Return the [X, Y] coordinate for the center point of the cell that contains the specified text.  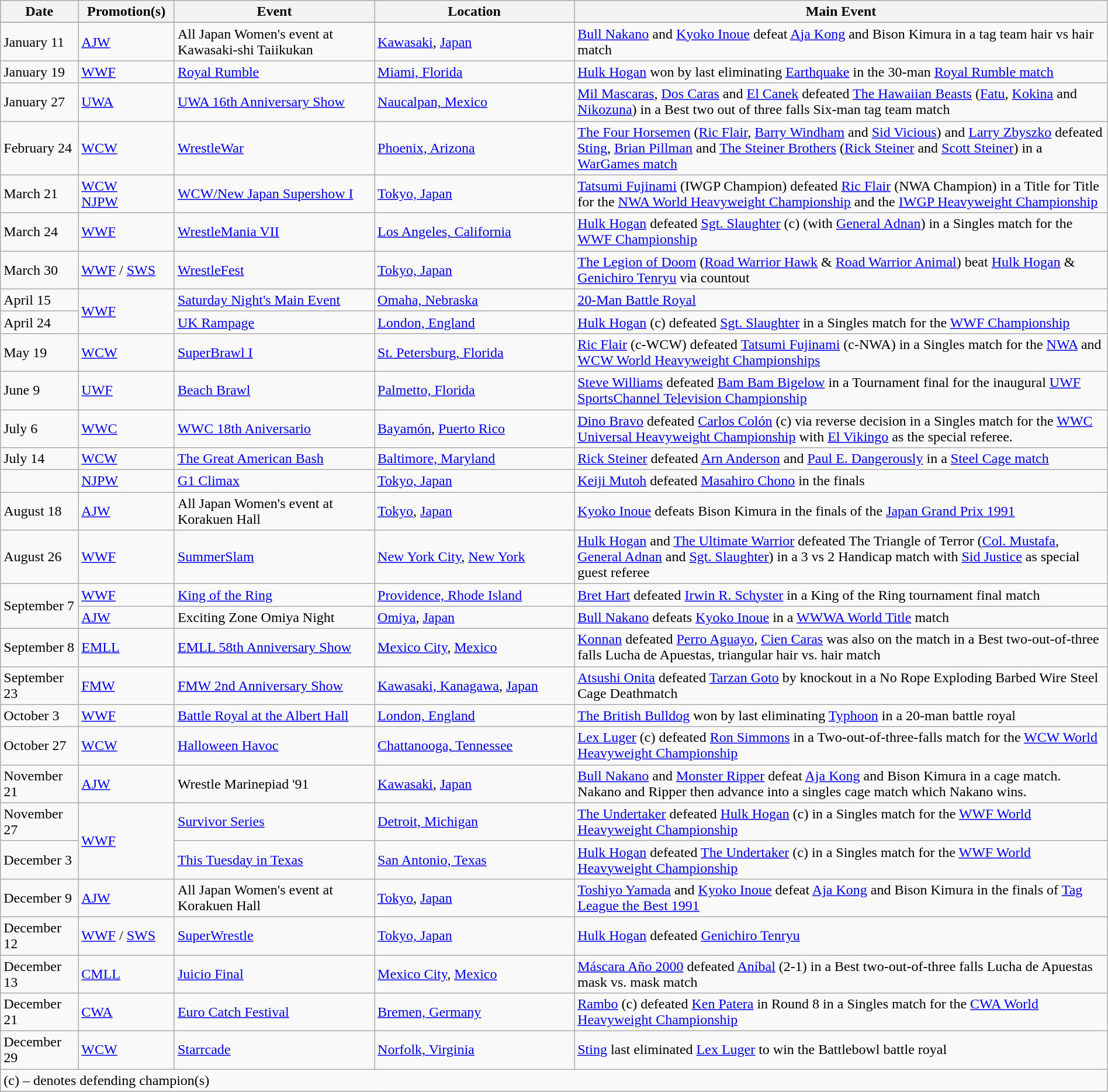
WrestleMania VII [274, 231]
WCW/New Japan Supershow I [274, 194]
Saturday Night's Main Event [274, 300]
Providence, Rhode Island [475, 595]
Omiya, Japan [475, 617]
EMLL 58th Anniversary Show [274, 648]
September 7 [40, 606]
Royal Rumble [274, 72]
September 23 [40, 685]
All Japan Women's event at Kawasaki-shi Taiikukan [274, 42]
20-Man Battle Royal [842, 300]
Lex Luger (c) defeated Ron Simmons in a Two-out-of-three-falls match for the WCW World Heavyweight Championship [842, 746]
Phoenix, Arizona [475, 148]
January 27 [40, 102]
August 26 [40, 557]
San Antonio, Texas [475, 859]
March 24 [40, 231]
May 19 [40, 352]
Hulk Hogan defeated Sgt. Slaughter (c) (with General Adnan) in a Singles match for the WWF Championship [842, 231]
Baltimore, Maryland [475, 459]
Palmetto, Florida [475, 391]
June 9 [40, 391]
Bayamón, Puerto Rico [475, 428]
Chattanooga, Tennessee [475, 746]
July 6 [40, 428]
Main Event [842, 12]
January 19 [40, 72]
December 13 [40, 974]
FMW [126, 685]
March 21 [40, 194]
April 24 [40, 322]
SuperWrestle [274, 935]
December 29 [40, 1050]
Starrcade [274, 1050]
Konnan defeated Perro Aguayo, Cien Caras was also on the match in a Best two-out-of-three falls Lucha de Apuestas, triangular hair vs. hair match [842, 648]
Bret Hart defeated Irwin R. Schyster in a King of the Ring tournament final match [842, 595]
Wrestle Marinepiad '91 [274, 783]
July 14 [40, 459]
Rick Steiner defeated Arn Anderson and Paul E. Dangerously in a Steel Cage match [842, 459]
This Tuesday in Texas [274, 859]
December 21 [40, 1012]
January 11 [40, 42]
King of the Ring [274, 595]
Euro Catch Festival [274, 1012]
Hulk Hogan defeated The Undertaker (c) in a Singles match for the WWF World Heavyweight Championship [842, 859]
Los Angeles, California [475, 231]
UWA 16th Anniversary Show [274, 102]
G1 Climax [274, 481]
WrestleFest [274, 270]
Date [40, 12]
Máscara Año 2000 defeated Aníbal (2-1) in a Best two-out-of-three falls Lucha de Apuestas mask vs. mask match [842, 974]
December 12 [40, 935]
November 21 [40, 783]
March 30 [40, 270]
The Legion of Doom (Road Warrior Hawk & Road Warrior Animal) beat Hulk Hogan & Genichiro Tenryu via countout [842, 270]
UWA [126, 102]
Bremen, Germany [475, 1012]
Mil Mascaras, Dos Caras and El Canek defeated The Hawaiian Beasts (Fatu, Kokina and Nikozuna) in a Best two out of three falls Six-man tag team match [842, 102]
UWF [126, 391]
Sting last eliminated Lex Luger to win the Battlebowl battle royal [842, 1050]
Battle Royal at the Albert Hall [274, 716]
SuperBrawl I [274, 352]
St. Petersburg, Florida [475, 352]
October 27 [40, 746]
Hulk Hogan defeated Genichiro Tenryu [842, 935]
CWA [126, 1012]
Kawasaki, Kanagawa, Japan [475, 685]
WWC 18th Aniversario [274, 428]
(c) – denotes defending champion(s) [554, 1080]
The Undertaker defeated Hulk Hogan (c) in a Singles match for the WWF World Heavyweight Championship [842, 822]
October 3 [40, 716]
Juicio Final [274, 974]
Location [475, 12]
Halloween Havoc [274, 746]
Bull Nakano and Kyoko Inoue defeat Aja Kong and Bison Kimura in a tag team hair vs hair match [842, 42]
Detroit, Michigan [475, 822]
Norfolk, Virginia [475, 1050]
The Great American Bash [274, 459]
April 15 [40, 300]
Steve Williams defeated Bam Bam Bigelow in a Tournament final for the inaugural UWF SportsChannel Television Championship [842, 391]
Omaha, Nebraska [475, 300]
WCWNJPW [126, 194]
September 8 [40, 648]
Kyoko Inoue defeats Bison Kimura in the finals of the Japan Grand Prix 1991 [842, 511]
Bull Nakano defeats Kyoko Inoue in a WWWA World Title match [842, 617]
Toshiyo Yamada and Kyoko Inoue defeat Aja Kong and Bison Kimura in the finals of Tag League the Best 1991 [842, 898]
FMW 2nd Anniversary Show [274, 685]
UK Rampage [274, 322]
Exciting Zone Omiya Night [274, 617]
Hulk Hogan won by last eliminating Earthquake in the 30-man Royal Rumble match [842, 72]
Atsushi Onita defeated Tarzan Goto by knockout in a No Rope Exploding Barbed Wire Steel Cage Deathmatch [842, 685]
Survivor Series [274, 822]
February 24 [40, 148]
Naucalpan, Mexico [475, 102]
CMLL [126, 974]
Beach Brawl [274, 391]
Rambo (c) defeated Ken Patera in Round 8 in a Singles match for the CWA World Heavyweight Championship [842, 1012]
Ric Flair (c-WCW) defeated Tatsumi Fujinami (c-NWA) in a Singles match for the NWA and WCW World Heavyweight Championships [842, 352]
August 18 [40, 511]
November 27 [40, 822]
New York City, New York [475, 557]
The British Bulldog won by last eliminating Typhoon in a 20-man battle royal [842, 716]
WWC [126, 428]
December 3 [40, 859]
December 9 [40, 898]
WrestleWar [274, 148]
EMLL [126, 648]
Hulk Hogan (c) defeated Sgt. Slaughter in a Singles match for the WWF Championship [842, 322]
SummerSlam [274, 557]
Event [274, 12]
NJPW [126, 481]
Miami, Florida [475, 72]
Promotion(s) [126, 12]
Keiji Mutoh defeated Masahiro Chono in the finals [842, 481]
